Return [x, y] of the center of cell containing provided text 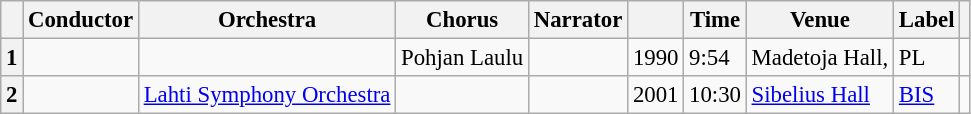
BIS [927, 95]
PL [927, 58]
Narrator [578, 20]
Orchestra [266, 20]
1990 [656, 58]
Time [716, 20]
Madetoja Hall, [820, 58]
Sibelius Hall [820, 95]
2001 [656, 95]
Pohjan Laulu [462, 58]
1 [12, 58]
9:54 [716, 58]
2 [12, 95]
Label [927, 20]
Venue [820, 20]
Conductor [81, 20]
Lahti Symphony Orchestra [266, 95]
Chorus [462, 20]
10:30 [716, 95]
